Search for the cell housing the specified text and yield its [x, y] center coordinate. 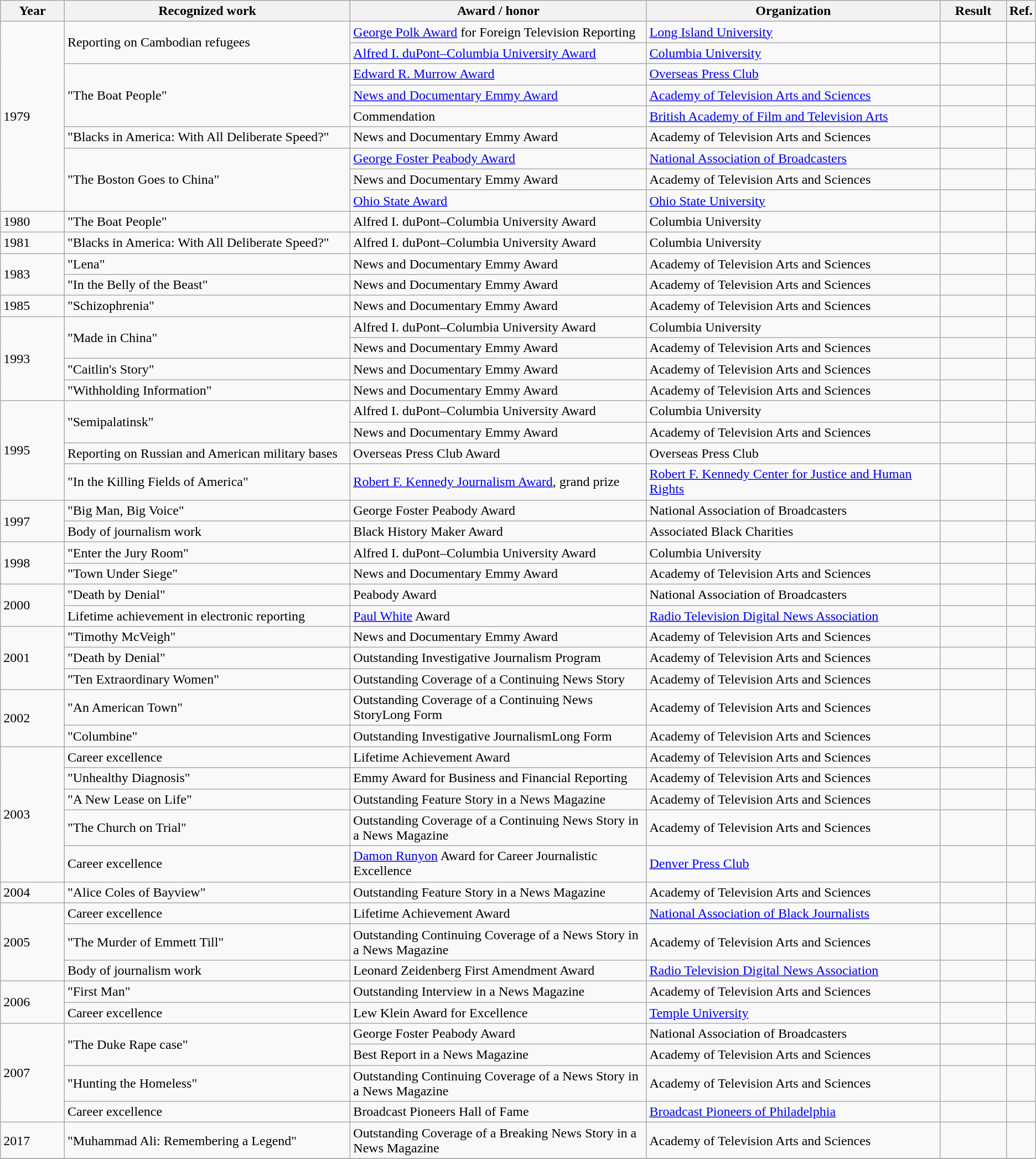
Edward R. Murrow Award [498, 74]
"Withholding Information" [207, 390]
Long Island University [794, 32]
1983 [33, 275]
"An American Town" [207, 707]
Peabody Award [498, 594]
"The Duke Rape case" [207, 1044]
Ref. [1021, 11]
"In the Belly of the Beast" [207, 285]
1981 [33, 242]
"In the Killing Fields of America" [207, 482]
"The Boston Goes to China" [207, 179]
2007 [33, 1073]
2005 [33, 942]
1995 [33, 451]
Associated Black Charities [794, 531]
"Schizophrenia" [207, 306]
Year [33, 11]
"Ten Extraordinary Women" [207, 679]
2002 [33, 718]
Outstanding Coverage of a Breaking News Story in a News Magazine [498, 1140]
Robert F. Kennedy Center for Justice and Human Rights [794, 482]
"Timothy McVeigh" [207, 637]
2017 [33, 1140]
Commendation [498, 116]
"Unhealthy Diagnosis" [207, 778]
Denver Press Club [794, 863]
Organization [794, 11]
Outstanding Coverage of a Continuing News Story in a News Magazine [498, 828]
"Hunting the Homeless" [207, 1084]
Damon Runyon Award for Career Journalistic Excellence [498, 863]
Leonard Zeidenberg First Amendment Award [498, 970]
Lew Klein Award for Excellence [498, 1012]
"First Man" [207, 991]
Ohio State Award [498, 200]
"Made in China" [207, 338]
"Big Man, Big Voice" [207, 510]
"Alice Coles of Bayview" [207, 892]
2000 [33, 605]
1997 [33, 521]
"Columbine" [207, 736]
Outstanding Coverage of a Continuing News Story [498, 679]
Outstanding Coverage of a Continuing News StoryLong Form [498, 707]
Outstanding Investigative Journalism Program [498, 658]
"The Murder of Emmett Till" [207, 942]
Result [973, 11]
Outstanding Investigative JournalismLong Form [498, 736]
Best Report in a News Magazine [498, 1055]
Temple University [794, 1012]
1980 [33, 221]
1993 [33, 359]
Black History Maker Award [498, 531]
Overseas Press Club Award [498, 453]
National Association of Black Journalists [794, 913]
1979 [33, 116]
"Caitlin's Story" [207, 369]
"Enter the Jury Room" [207, 552]
Reporting on Cambodian refugees [207, 43]
Robert F. Kennedy Journalism Award, grand prize [498, 482]
"Muhammad Ali: Remembering a Legend" [207, 1140]
"Semipalatinsk" [207, 422]
Lifetime achievement in electronic reporting [207, 616]
"A New Lease on Life" [207, 799]
2006 [33, 1002]
1985 [33, 306]
Ohio State University [794, 200]
Broadcast Pioneers Hall of Fame [498, 1112]
Broadcast Pioneers of Philadelphia [794, 1112]
"The Church on Trial" [207, 828]
2004 [33, 892]
Paul White Award [498, 616]
Recognized work [207, 11]
Emmy Award for Business and Financial Reporting [498, 778]
British Academy of Film and Television Arts [794, 116]
2003 [33, 814]
Award / honor [498, 11]
"Lena" [207, 264]
George Polk Award for Foreign Television Reporting [498, 32]
Reporting on Russian and American military bases [207, 453]
"Town Under Siege" [207, 573]
2001 [33, 658]
1998 [33, 563]
Outstanding Interview in a News Magazine [498, 991]
